Find where the given text appears and provide that cell's center as [X, Y] coordinate. 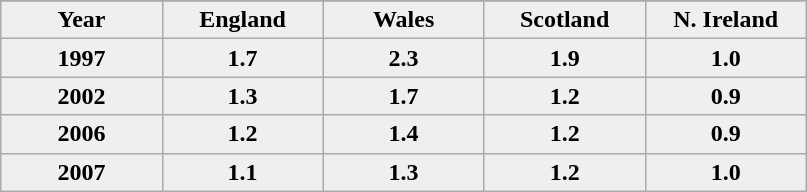
2007 [82, 172]
1.4 [404, 134]
Wales [404, 20]
2.3 [404, 58]
1.9 [564, 58]
1997 [82, 58]
1.1 [242, 172]
England [242, 20]
Scotland [564, 20]
Year [82, 20]
2002 [82, 96]
N. Ireland [726, 20]
2006 [82, 134]
